Find where the given text appears and provide that cell's center as (x, y) coordinate. 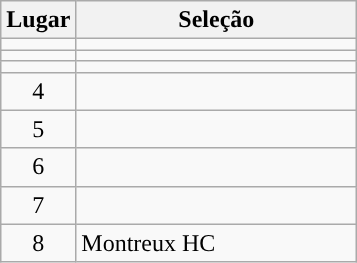
4 (38, 91)
6 (38, 167)
7 (38, 205)
Lugar (38, 20)
5 (38, 129)
8 (38, 243)
Seleção (216, 20)
Montreux HC (216, 243)
